Identify which cell holds the provided text, then report its [x, y] central coordinate. 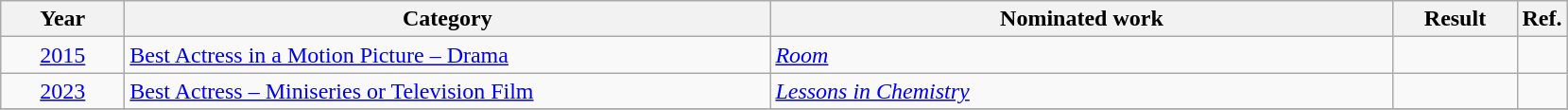
Best Actress in a Motion Picture – Drama [448, 55]
Lessons in Chemistry [1081, 91]
Category [448, 19]
Result [1456, 19]
Room [1081, 55]
Best Actress – Miniseries or Television Film [448, 91]
Year [62, 19]
2023 [62, 91]
Ref. [1542, 19]
Nominated work [1081, 19]
2015 [62, 55]
